Pinpoint the cell where the given text exists, returning its (x, y) midpoint coordinate. 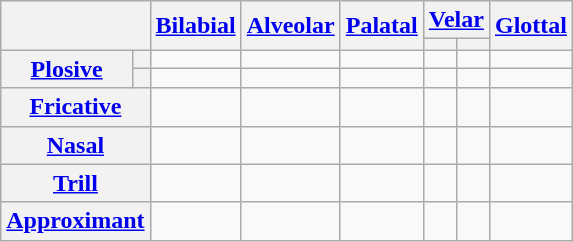
Plosive (67, 69)
Glottal (530, 26)
Alveolar (290, 26)
Trill (76, 183)
Palatal (382, 26)
Bilabial (196, 26)
Approximant (76, 221)
Fricative (76, 107)
Nasal (76, 145)
Velar (456, 20)
